Capture the cell that displays the provided text and extract its (X, Y) central coordinate. 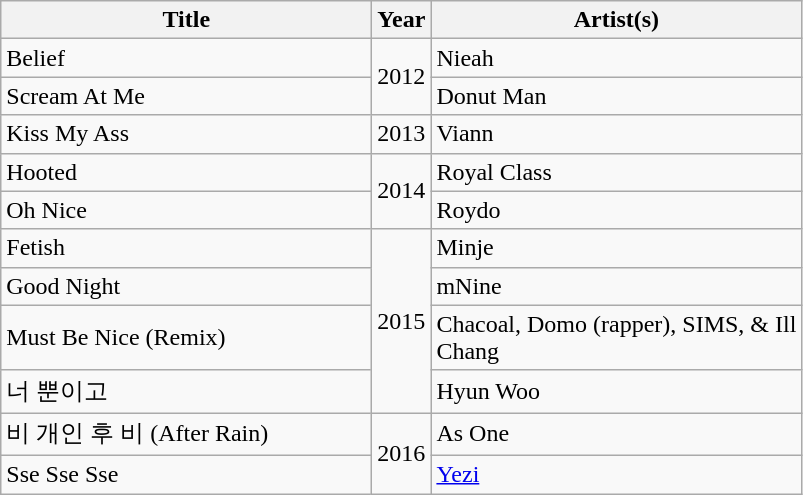
너 뿐이고 (186, 392)
Royal Class (616, 172)
Viann (616, 134)
mNine (616, 286)
Donut Man (616, 96)
Hooted (186, 172)
Title (186, 20)
2013 (402, 134)
2016 (402, 454)
Nieah (616, 58)
Artist(s) (616, 20)
As One (616, 434)
2014 (402, 191)
Fetish (186, 248)
Kiss My Ass (186, 134)
비 개인 후 비 (After Rain) (186, 434)
Hyun Woo (616, 392)
Belief (186, 58)
Chacoal, Domo (rapper), SIMS, & Ill Chang (616, 338)
2012 (402, 77)
Yezi (616, 474)
Scream At Me (186, 96)
Roydo (616, 210)
Year (402, 20)
2015 (402, 321)
Oh Nice (186, 210)
Must Be Nice (Remix) (186, 338)
Minje (616, 248)
Good Night (186, 286)
Sse Sse Sse (186, 474)
